Provide the (X, Y) coordinate of the cell's center where the given text is located.  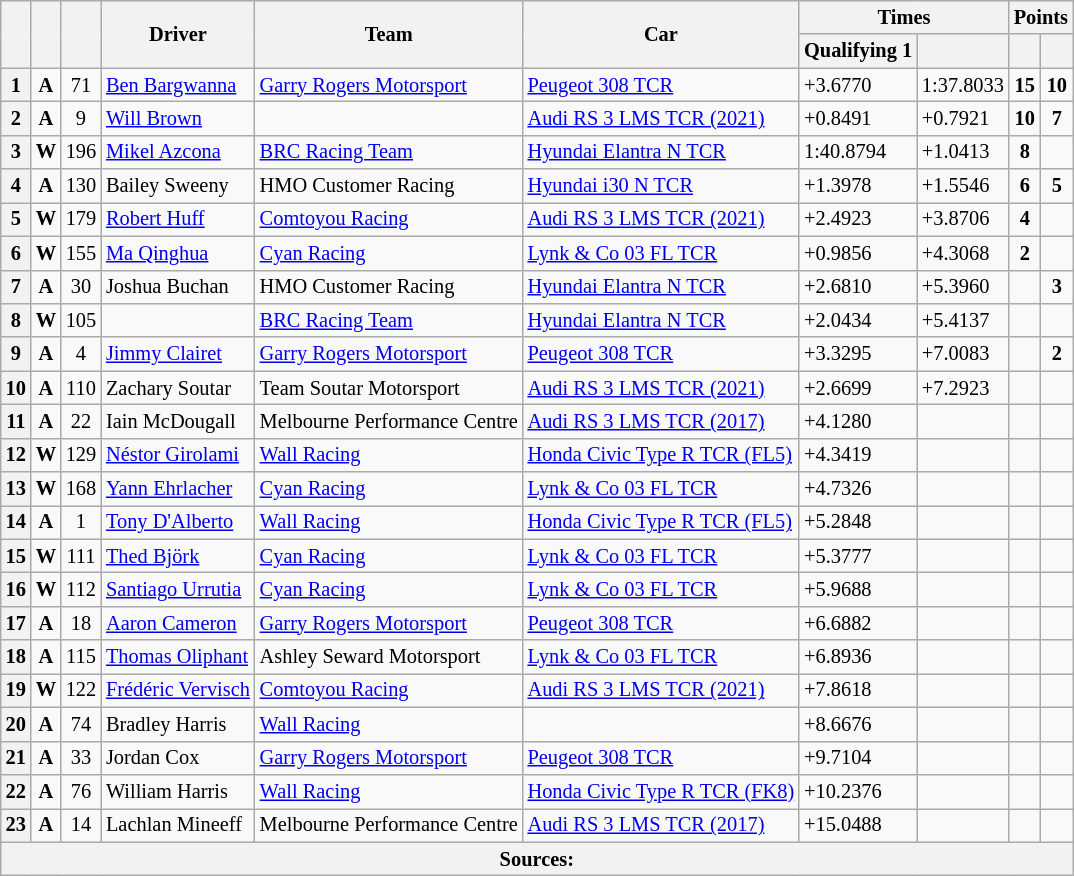
+9.7104 (858, 758)
Zachary Soutar (178, 388)
122 (81, 690)
+6.6882 (858, 623)
105 (81, 320)
+2.0434 (858, 320)
Will Brown (178, 118)
23 (16, 825)
115 (81, 657)
+4.7326 (858, 489)
Robert Huff (178, 219)
+0.7921 (963, 118)
19 (16, 690)
112 (81, 589)
71 (81, 85)
21 (16, 758)
William Harris (178, 791)
+5.3960 (963, 287)
Lachlan Mineeff (178, 825)
1:37.8033 (963, 85)
130 (81, 186)
Ma Qinghua (178, 253)
+2.4923 (858, 219)
110 (81, 388)
13 (16, 489)
+5.2848 (858, 522)
+10.2376 (858, 791)
Team (389, 34)
1:40.8794 (858, 152)
+3.6770 (858, 85)
33 (81, 758)
+15.0488 (858, 825)
76 (81, 791)
12 (16, 455)
+1.0413 (963, 152)
+5.4137 (963, 320)
179 (81, 219)
111 (81, 556)
+1.5546 (963, 186)
Car (662, 34)
+0.9856 (858, 253)
+3.8706 (963, 219)
17 (16, 623)
+7.2923 (963, 388)
+2.6699 (858, 388)
Honda Civic Type R TCR (FK8) (662, 791)
Ben Bargwanna (178, 85)
Team Soutar Motorsport (389, 388)
Qualifying 1 (858, 51)
Frédéric Vervisch (178, 690)
155 (81, 253)
+0.8491 (858, 118)
Jimmy Clairet (178, 354)
Santiago Urrutia (178, 589)
16 (16, 589)
Sources: (537, 859)
+7.0083 (963, 354)
+8.6676 (858, 724)
11 (16, 421)
Jordan Cox (178, 758)
Yann Ehrlacher (178, 489)
+4.3419 (858, 455)
20 (16, 724)
Hyundai i30 N TCR (662, 186)
+2.6810 (858, 287)
Iain McDougall (178, 421)
129 (81, 455)
196 (81, 152)
Thed Björk (178, 556)
Néstor Girolami (178, 455)
+3.3295 (858, 354)
Bradley Harris (178, 724)
+5.9688 (858, 589)
Joshua Buchan (178, 287)
+4.3068 (963, 253)
74 (81, 724)
+1.3978 (858, 186)
Mikel Azcona (178, 152)
168 (81, 489)
30 (81, 287)
+4.1280 (858, 421)
+6.8936 (858, 657)
+7.8618 (858, 690)
+5.3777 (858, 556)
Thomas Oliphant (178, 657)
Points (1041, 17)
Ashley Seward Motorsport (389, 657)
Tony D'Alberto (178, 522)
Driver (178, 34)
Bailey Sweeny (178, 186)
Times (904, 17)
Aaron Cameron (178, 623)
